Output the [X, Y] coordinate of the center of the cell containing the given text.  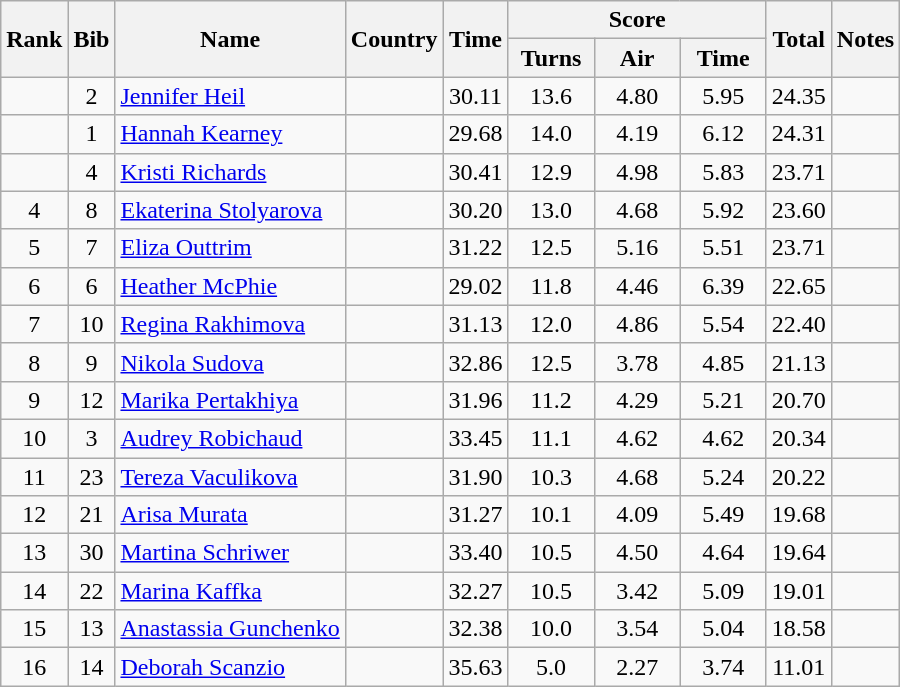
4.80 [637, 96]
22 [92, 591]
13.0 [551, 210]
30.41 [476, 172]
21 [92, 515]
Total [798, 39]
15 [34, 629]
4.98 [637, 172]
16 [34, 667]
11.1 [551, 438]
30.20 [476, 210]
Anastassia Gunchenko [230, 629]
31.22 [476, 248]
29.02 [476, 286]
32.38 [476, 629]
19.01 [798, 591]
11 [34, 477]
3 [92, 438]
Marina Kaffka [230, 591]
22.40 [798, 324]
10.3 [551, 477]
5.09 [723, 591]
2.27 [637, 667]
4.19 [637, 134]
24.31 [798, 134]
19.68 [798, 515]
Regina Rakhimova [230, 324]
Rank [34, 39]
11.8 [551, 286]
11.01 [798, 667]
Nikola Sudova [230, 362]
Name [230, 39]
23 [92, 477]
Ekaterina Stolyarova [230, 210]
24.35 [798, 96]
5.0 [551, 667]
Hannah Kearney [230, 134]
4.85 [723, 362]
31.27 [476, 515]
Martina Schriwer [230, 553]
4.50 [637, 553]
33.45 [476, 438]
6.39 [723, 286]
12.9 [551, 172]
31.96 [476, 400]
Arisa Murata [230, 515]
Air [637, 58]
Bib [92, 39]
5.04 [723, 629]
32.86 [476, 362]
Kristi Richards [230, 172]
14.0 [551, 134]
20.22 [798, 477]
Eliza Outtrim [230, 248]
Notes [865, 39]
22.65 [798, 286]
18.58 [798, 629]
4.64 [723, 553]
5.83 [723, 172]
13.6 [551, 96]
Score [637, 20]
5.16 [637, 248]
2 [92, 96]
10.0 [551, 629]
4.09 [637, 515]
5.24 [723, 477]
5.49 [723, 515]
3.74 [723, 667]
4.86 [637, 324]
30 [92, 553]
21.13 [798, 362]
19.64 [798, 553]
5 [34, 248]
3.54 [637, 629]
1 [92, 134]
4.29 [637, 400]
5.95 [723, 96]
23.60 [798, 210]
3.78 [637, 362]
Turns [551, 58]
6.12 [723, 134]
5.92 [723, 210]
31.13 [476, 324]
33.40 [476, 553]
35.63 [476, 667]
31.90 [476, 477]
Tereza Vaculikova [230, 477]
Country [394, 39]
Audrey Robichaud [230, 438]
Deborah Scanzio [230, 667]
12.0 [551, 324]
4.46 [637, 286]
20.34 [798, 438]
5.54 [723, 324]
11.2 [551, 400]
5.21 [723, 400]
3.42 [637, 591]
Jennifer Heil [230, 96]
10.1 [551, 515]
30.11 [476, 96]
5.51 [723, 248]
20.70 [798, 400]
Marika Pertakhiya [230, 400]
Heather McPhie [230, 286]
29.68 [476, 134]
32.27 [476, 591]
